Detect which cell encompasses the target text, then output its [x, y] center coordinate. 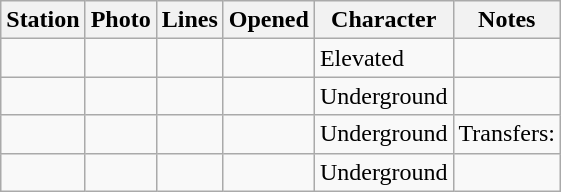
Elevated [384, 58]
Notes [507, 20]
Station [43, 20]
Photo [120, 20]
Transfers: [507, 134]
Character [384, 20]
Opened [268, 20]
Lines [190, 20]
